Identify which cell holds the provided text, then report its (x, y) central coordinate. 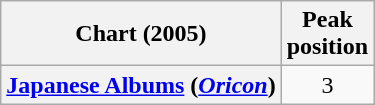
Peakposition (327, 34)
Japanese Albums (Oricon) (141, 85)
3 (327, 85)
Chart (2005) (141, 34)
